Search for the cell housing the specified text and yield its (X, Y) center coordinate. 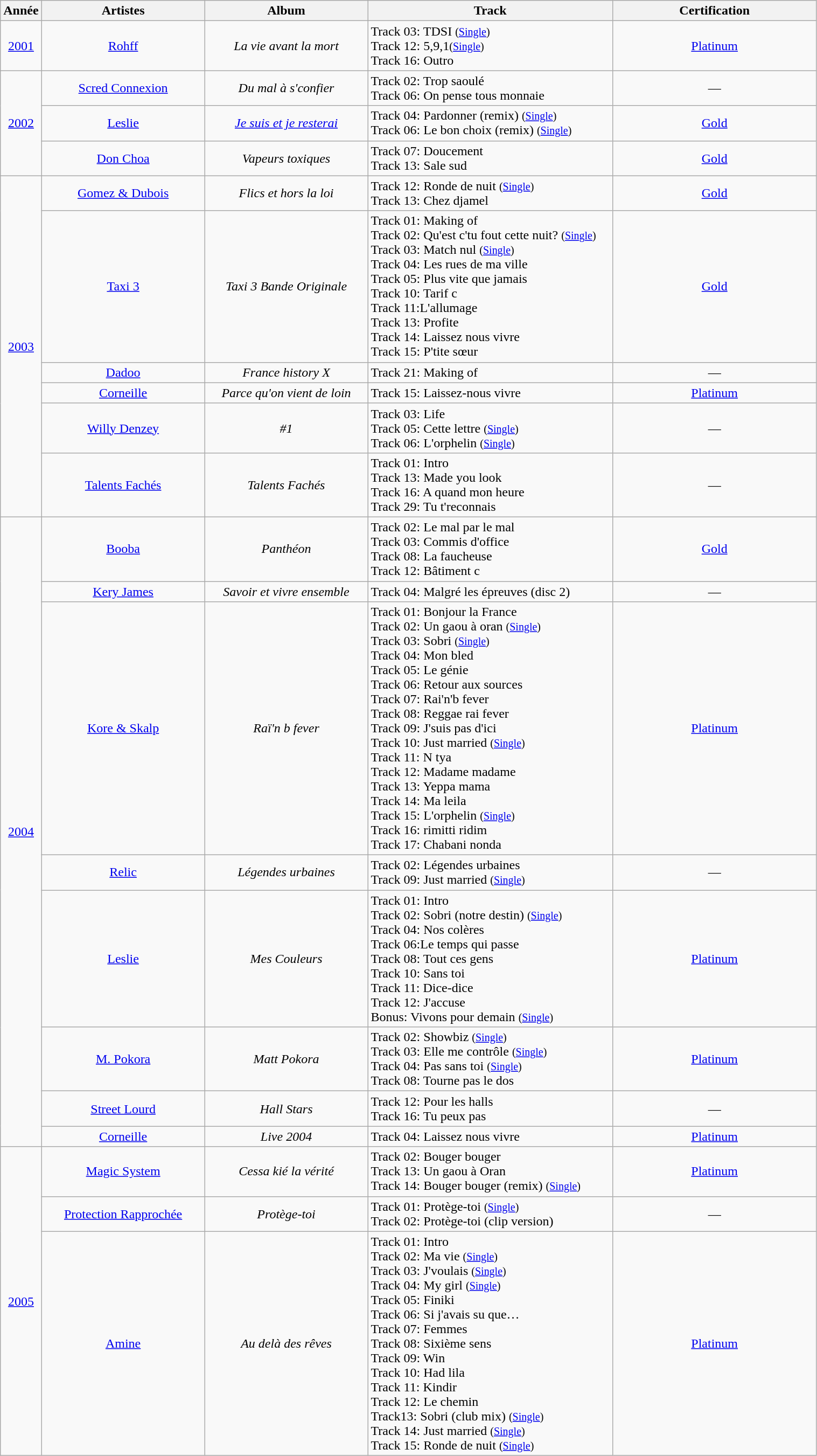
Track 04: Laissez nous vivre (490, 1136)
2005 (21, 1301)
Magic System (123, 1171)
Artistes (123, 11)
Booba (123, 549)
Relic (123, 873)
Track (490, 11)
Cessa kié la vérité (287, 1171)
Gomez & Dubois (123, 193)
Track 02: Trop saouléTrack 06: On pense tous monnaie (490, 88)
Street Lourd (123, 1109)
Track 15: Laissez-nous vivre (490, 393)
Rohff (123, 46)
Savoir et vivre ensemble (287, 591)
Track 12: Ronde de nuit (Single)Track 13: Chez djamel (490, 193)
Track 01: IntroTrack 13: Made you lookTrack 16: A quand mon heureTrack 29: Tu t'reconnais (490, 485)
Track 02: Le mal par le malTrack 03: Commis d'officeTrack 08: La faucheuseTrack 12: Bâtiment c (490, 549)
Track 01: Protège-toi (Single)Track 02: Protège-toi (clip version) (490, 1214)
Parce qu'on vient de loin (287, 393)
2002 (21, 123)
Flics et hors la loi (287, 193)
Je suis et je resterai (287, 123)
Protection Rapprochée (123, 1214)
Mes Couleurs (287, 959)
Track 07: DoucementTrack 13: Sale sud (490, 158)
Album (287, 11)
Année (21, 11)
Track 02: Légendes urbainesTrack 09: Just married (Single) (490, 873)
Live 2004 (287, 1136)
Taxi 3 Bande Originale (287, 287)
Dadoo (123, 372)
Kore & Skalp (123, 729)
Track 04: Pardonner (remix) (Single)Track 06: Le bon choix (remix) (Single) (490, 123)
Don Choa (123, 158)
La vie avant la mort (287, 46)
M. Pokora (123, 1059)
2003 (21, 346)
Track 03: TDSI (Single)Track 12: 5,9,1(Single)Track 16: Outro (490, 46)
Amine (123, 1343)
Track 12: Pour les hallsTrack 16: Tu peux pas (490, 1109)
Track 04: Malgré les épreuves (disc 2) (490, 591)
Raï'n b fever (287, 729)
#1 (287, 428)
Du mal à s'confier (287, 88)
Protège-toi (287, 1214)
Track 03: LifeTrack 05: Cette lettre (Single)Track 06: L'orphelin (Single) (490, 428)
Taxi 3 (123, 287)
Matt Pokora (287, 1059)
Au delà des rêves (287, 1343)
Hall Stars (287, 1109)
Panthéon (287, 549)
Kery James (123, 591)
France history X (287, 372)
Vapeurs toxiques (287, 158)
Track 02: Showbiz (Single)Track 03: Elle me contrôle (Single)Track 04: Pas sans toi (Single)Track 08: Tourne pas le dos (490, 1059)
Scred Connexion (123, 88)
Willy Denzey (123, 428)
2001 (21, 46)
Track 02: Bouger bougerTrack 13: Un gaou à OranTrack 14: Bouger bouger (remix) (Single) (490, 1171)
2004 (21, 831)
Certification (714, 11)
Légendes urbaines (287, 873)
Track 21: Making of (490, 372)
